Output the (x, y) coordinate of the center of the cell containing the given text.  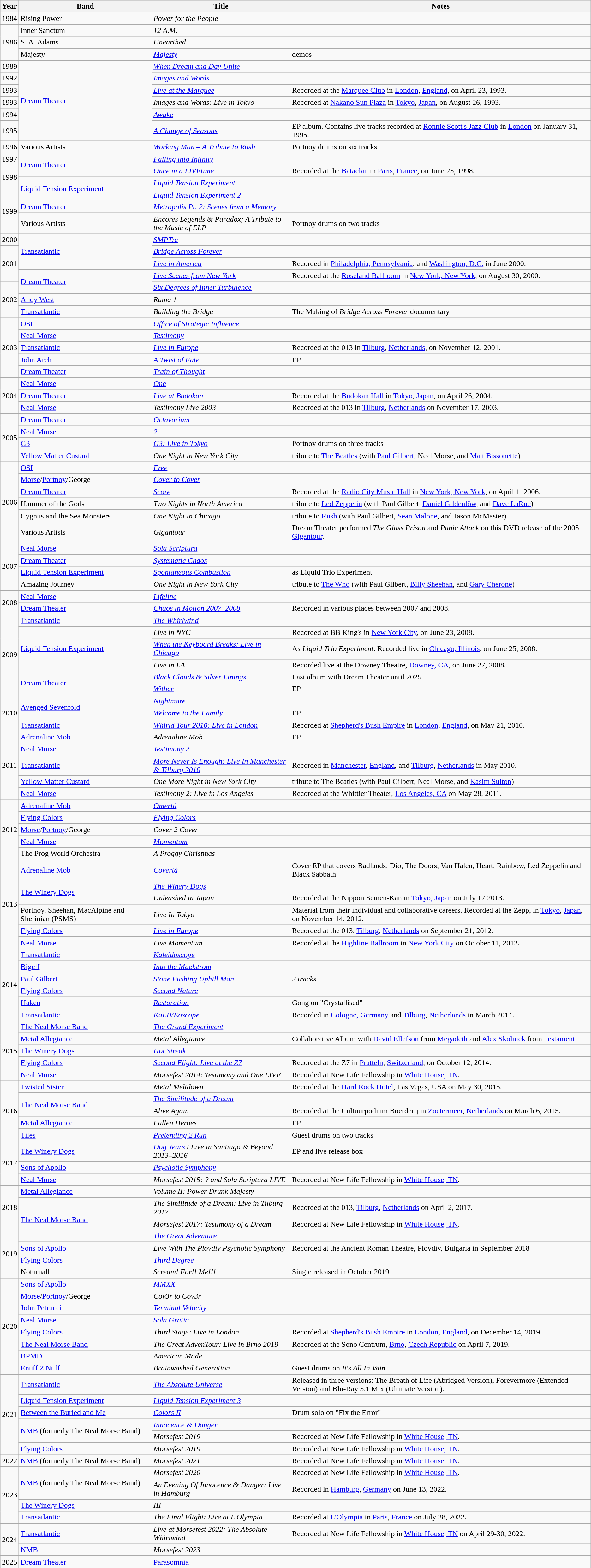
Paul Gilbert (85, 979)
Recorded at the Sono Centrum, Brno, Czech Republic on April 7, 2019. (440, 1344)
Live at the Marquee (221, 90)
Kaleidoscope (221, 955)
? (221, 432)
tribute to Led Zeppelin (with Paul Gilbert, Daniel Gildenlöw, and Dave LaRue) (440, 504)
Morsefest 2020 (221, 1473)
Spontaneous Combustion (221, 572)
Recorded at Nakano Sun Plaza in Tokyo, Japan, on August 26, 1993. (440, 102)
The Absolute Universe (221, 1384)
Enuff Z'Nuff (85, 1368)
1992 (9, 78)
Office of Strategic Influence (221, 323)
as Liquid Trio Experiment (440, 572)
One More Night in New York City (221, 782)
Gong on "Crystallised" (440, 1003)
1989 (9, 66)
SMPT:e (221, 240)
12 A.M. (221, 30)
Live at Morsefest 2022: The Absolute Whirlwind (221, 1534)
Wither (221, 689)
Third Degree (221, 1260)
Testimony 2: Live in Los Angeles (221, 794)
Systematic Chaos (221, 560)
NMB (85, 1550)
Recorded at the Roseland Ballroom in New York, New York, on August 30, 2000. (440, 275)
Recorded at L'Olympia in Paris, France on July 28, 2022. (440, 1517)
tribute to The Beatles (with Paul Gilbert, Neal Morse, and Kasim Sulton) (440, 782)
Psychotic Symphony (221, 1167)
Stone Pushing Uphill Man (221, 979)
Terminal Velocity (221, 1308)
Testimony Live 2003 (221, 408)
2007 (9, 566)
Morsefest 2017: Testimony of a Dream (221, 1224)
One Night in Chicago (221, 516)
Metal Meltdown (221, 1087)
Portnoy drums on three tracks (440, 444)
Cover EP that covers Badlands, Dio, The Doors, Van Halen, Heart, Rainbow, Led Zeppelin and Black Sabbath (440, 870)
Six Degrees of Inner Turbulence (221, 287)
Band (85, 6)
Bigelf (85, 967)
2012 (9, 830)
John Petrucci (85, 1308)
Colors II (221, 1413)
When the Keyboard Breaks: Live in Chicago (221, 649)
Guest drums on two tracks (440, 1135)
Single released in October 2019 (440, 1272)
Recorded at the Hard Rock Hotel, Las Vegas, USA on May 30, 2015. (440, 1087)
Recorded at BB King's in New York City, on June 23, 2008. (440, 632)
Dog Years / Live in Santiago & Beyond 2013–2016 (221, 1151)
Innocence & Danger (221, 1425)
Recorded at the Ancient Roman Theatre, Plovdiv, Bulgaria in September 2018 (440, 1248)
Recorded at the Nippon Seinen-Kan in Tokyo, Japan on July 17 2013. (440, 898)
2015 (9, 1051)
Into the Maelstrom (221, 967)
The Great Adventure (221, 1236)
Title (221, 6)
Notes (440, 6)
Live at Budokan (221, 396)
MMXX (221, 1284)
Recorded at the Radio City Music Hall in New York, New York, on April 1, 2006. (440, 492)
Volume II: Power Drunk Majesty (221, 1192)
Twisted Sister (85, 1087)
Between the Buried and Me (85, 1413)
1984 (9, 18)
2 tracks (440, 979)
Recorded in Manchester, England, and Tilburg, Netherlands in May 2010. (440, 765)
Building the Bridge (221, 311)
Testimony (221, 335)
Covertà (221, 870)
Pretending 2 Run (221, 1135)
Restoration (221, 1003)
A Twist of Fate (221, 359)
Falling into Infinity (221, 159)
More Never Is Enough: Live In Manchester & Tilburg 2010 (221, 765)
Recorded at the Bataclan in Paris, France, on June 25, 1998. (440, 171)
2000 (9, 240)
Scream! For!! Me!!! (221, 1272)
Liquid Tension Experiment 2 (221, 195)
Working Man – A Tribute to Rush (221, 147)
Andy West (85, 299)
2022 (9, 1461)
Recorded at Shepherd's Bush Empire in London, England, on December 14, 2019. (440, 1332)
Recorded in various places between 2007 and 2008. (440, 608)
Tiles (85, 1135)
Recorded at the Budokan Hall in Tokyo, Japan, on April 26, 2004. (440, 396)
Recorded at New Life Fellowship in White House, TN on April 29-30, 2022. (440, 1534)
Inner Sanctum (85, 30)
Unearthed (221, 42)
Chaos in Motion 2007–2008 (221, 608)
Live in LA (221, 665)
III (221, 1505)
One (221, 384)
Images and Words (221, 78)
KaLIVEoscope (221, 1015)
Welcome to the Family (221, 713)
EP album. Contains live tracks recorded at Ronnie Scott's Jazz Club in London on January 31, 1995. (440, 131)
2011 (9, 765)
1997 (9, 159)
2005 (9, 438)
When Dream and Day Unite (221, 66)
Amazing Journey (85, 584)
2017 (9, 1163)
Sola Scriptura (221, 548)
1996 (9, 147)
Cov3r to Cov3r (221, 1296)
The Whirlwind (221, 620)
Drum solo on "Fix the Error" (440, 1413)
tribute to Rush (with Paul Gilbert, Sean Malone, and Jason McMaster) (440, 516)
Morsefest 2014: Testimony and One LIVE (221, 1075)
The Similitude of a Dream (221, 1099)
2002 (9, 299)
Noturnall (85, 1272)
2014 (9, 985)
American Made (221, 1356)
Recorded at the 013, Tilburg, Netherlands on September 21, 2012. (440, 931)
Morsefest 2023 (221, 1550)
2019 (9, 1254)
Year (9, 6)
Bridge Across Forever (221, 251)
Unleashed in Japan (221, 898)
1994 (9, 114)
Recorded at the Whittier Theater, Los Angeles, CA on May 28, 2011. (440, 794)
demos (440, 54)
Lifeline (221, 596)
2025 (9, 1562)
A Proggy Christmas (221, 854)
Testimony 2 (221, 749)
2008 (9, 602)
Omertà (221, 806)
Hot Streak (221, 1051)
Released in three versions: The Breath of Life (Abridged Version), Forevermore (Extended Version) and Blu-Ray 5.1 Mix (Ultimate Version). (440, 1384)
Power for the People (221, 18)
Recorded at Shepherd's Bush Empire in London, England, on May 21, 2010. (440, 725)
Morsefest 2015: ? and Sola Scriptura LIVE (221, 1179)
Second Nature (221, 991)
Black Clouds & Silver Linings (221, 677)
1986 (9, 42)
Train of Thought (221, 372)
Guest drums on It's All In Vain (440, 1368)
Recorded at the 013, Tilburg, Netherlands on April 2, 2017. (440, 1208)
BPMD (85, 1356)
Cover 2 Cover (221, 830)
Recorded at the Z7 in Pratteln, Switzerland, on October 12, 2014. (440, 1063)
Live In Tokyo (221, 914)
EP and live release box (440, 1151)
2021 (9, 1414)
2023 (9, 1495)
Recorded at the Highline Ballroom in New York City on October 11, 2012. (440, 943)
1998 (9, 177)
G3: Live in Tokyo (221, 444)
Once in a LIVEtime (221, 171)
Score (221, 492)
Whirld Tour 2010: Live in London (221, 725)
The Final Flight: Live at L'Olympia (221, 1517)
2010 (9, 713)
2013 (9, 904)
1995 (9, 131)
The Grand Experiment (221, 1027)
Rama 1 (221, 299)
Last album with Dream Theater until 2025 (440, 677)
Recorded in Hamburg, Germany on June 13, 2022. (440, 1489)
Images and Words: Live in Tokyo (221, 102)
Awake (221, 114)
The Making of Bridge Across Forever documentary (440, 311)
The Similitude of a Dream: Live in Tilburg 2017 (221, 1208)
tribute to The Beatles (with Paul Gilbert, Neal Morse, and Matt Bissonette) (440, 456)
The Prog World Orchestra (85, 854)
2024 (9, 1539)
Parasomnia (221, 1562)
2020 (9, 1326)
Material from their individual and collaborative careers. Recorded at the Zepp, in Tokyo, Japan, on November 14, 2012. (440, 914)
Avenged Sevenfold (85, 707)
Live in NYC (221, 632)
Third Stage: Live in London (221, 1332)
G3 (85, 444)
Cygnus and the Sea Monsters (85, 516)
Portnoy drums on two tracks (440, 223)
Recorded at the Marquee Club in London, England, on April 23, 1993. (440, 90)
Metropolis Pt. 2: Scenes from a Memory (221, 207)
Dream Theater performed The Glass Prison and Panic Attack on this DVD release of the 2005 Gigantour. (440, 532)
Fallen Heroes (221, 1123)
Encores Legends & Paradox; A Tribute to the Music of ELP (221, 223)
Recorded live at the Downey Theatre, Downey, CA, on June 27, 2008. (440, 665)
2001 (9, 263)
Recorded in Philadelphia, Pennsylvania, and Washington, D.C. in June 2000. (440, 263)
Recorded at the 013 in Tilburg, Netherlands, on November 12, 2001. (440, 347)
Live Scenes from New York (221, 275)
2003 (9, 347)
1999 (9, 211)
Sola Gratia (221, 1320)
Live Momentum (221, 943)
Momentum (221, 842)
John Arch (85, 359)
Brainwashed Generation (221, 1368)
Second Flight: Live at the Z7 (221, 1063)
Liquid Tension Experiment 3 (221, 1401)
Rising Power (85, 18)
As Liquid Trio Experiment. Recorded live in Chicago, Illinois, on June 25, 2008. (440, 649)
Live in America (221, 263)
Morsefest 2021 (221, 1461)
Collaborative Album with David Ellefson from Megadeth and Alex Skolnick from Testament (440, 1039)
Portnoy, Sheehan, MacAlpine and Sherinian (PSMS) (85, 914)
Haken (85, 1003)
2006 (9, 502)
Gigantour (221, 532)
Live With The Plovdiv Psychotic Symphony (221, 1248)
Portnoy drums on six tracks (440, 147)
Recorded in Cologne, Germany and Tilburg, Netherlands in March 2014. (440, 1015)
Nightmare (221, 701)
Free (221, 468)
A Change of Seasons (221, 131)
Octavarium (221, 420)
An Evening Of Innocence & Danger: Live in Hamburg (221, 1489)
Hammer of the Gods (85, 504)
2004 (9, 396)
tribute to The Who (with Paul Gilbert, Billy Sheehan, and Gary Cherone) (440, 584)
S. A. Adams (85, 42)
Recorded at the 013 in Tilburg, Netherlands on November 17, 2003. (440, 408)
2018 (9, 1208)
2009 (9, 654)
Recorded at the Cultuurpodium Boerderij in Zoetermeer, Netherlands on March 6, 2015. (440, 1111)
Cover to Cover (221, 480)
2016 (9, 1111)
Alive Again (221, 1111)
Two Nights in North America (221, 504)
The Great AdvenTour: Live in Brno 2019 (221, 1344)
